Return [x, y] of the center of cell containing provided text 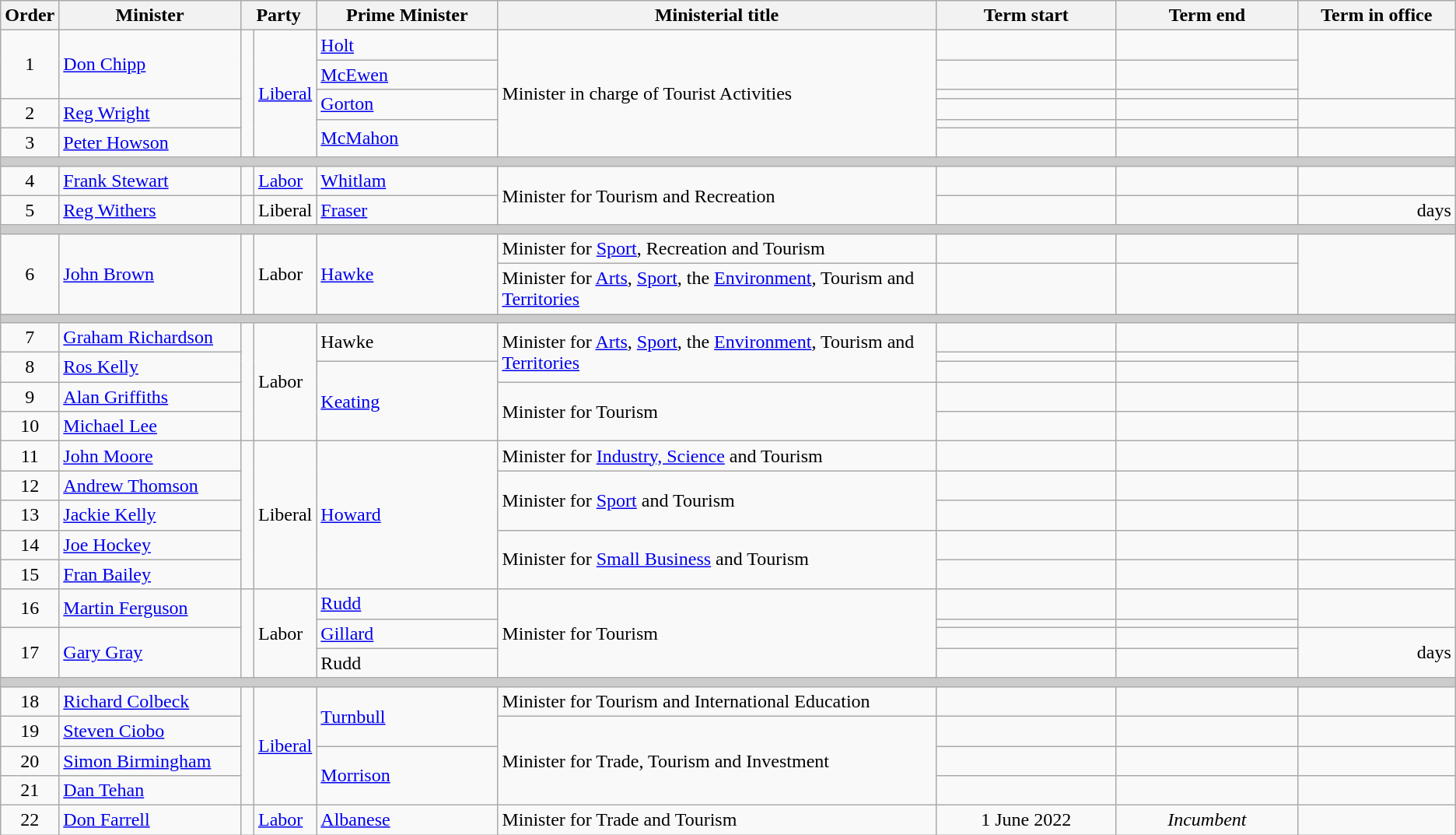
Term in office [1377, 16]
10 [30, 426]
Martin Ferguson [150, 609]
Ministerial title [717, 16]
Gorton [408, 104]
13 [30, 515]
2 [30, 113]
Fraser [408, 210]
3 [30, 142]
Don Chipp [150, 64]
1 June 2022 [1026, 820]
Minister in charge of Tourist Activities [717, 93]
1 [30, 64]
Minister for Sport and Tourism [717, 500]
Andrew Thomson [150, 486]
Party [278, 16]
Whitlam [408, 181]
Dan Tehan [150, 791]
17 [30, 652]
Fran Bailey [150, 574]
Holt [408, 45]
Howard [408, 515]
Reg Withers [150, 210]
Jackie Kelly [150, 515]
Gillard [408, 633]
Minister for Sport, Recreation and Tourism [717, 248]
Simon Birmingham [150, 760]
John Moore [150, 456]
Reg Wright [150, 113]
Turnbull [408, 716]
Graham Richardson [150, 338]
Steven Ciobo [150, 731]
Minister for Trade and Tourism [717, 820]
15 [30, 574]
19 [30, 731]
11 [30, 456]
John Brown [150, 274]
20 [30, 760]
22 [30, 820]
Alan Griffiths [150, 397]
Prime Minister [408, 16]
14 [30, 545]
Richard Colbeck [150, 701]
21 [30, 791]
4 [30, 181]
Keating [408, 402]
Minister for Trade, Tourism and Investment [717, 760]
7 [30, 338]
5 [30, 210]
Minister for Small Business and Tourism [717, 560]
Albanese [408, 820]
Term end [1207, 16]
16 [30, 609]
Incumbent [1207, 820]
Gary Gray [150, 652]
McEwen [408, 75]
Minister for Industry, Science and Tourism [717, 456]
12 [30, 486]
8 [30, 367]
9 [30, 397]
McMahon [408, 139]
Peter Howson [150, 142]
Ros Kelly [150, 367]
Order [30, 16]
Don Farrell [150, 820]
Minister [150, 16]
Frank Stewart [150, 181]
Joe Hockey [150, 545]
Michael Lee [150, 426]
Morrison [408, 775]
Minister for Tourism and Recreation [717, 195]
Minister for Tourism and International Education [717, 701]
6 [30, 274]
Term start [1026, 16]
18 [30, 701]
